Search for the cell housing the specified text and yield its (x, y) center coordinate. 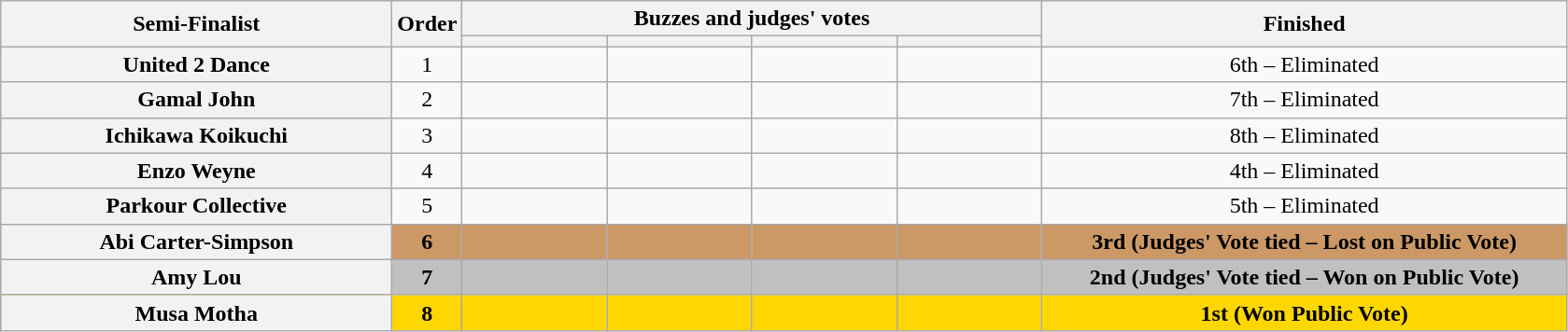
7th – Eliminated (1304, 100)
6th – Eliminated (1304, 64)
Finished (1304, 24)
4th – Eliminated (1304, 171)
5 (428, 206)
United 2 Dance (196, 64)
7 (428, 277)
Order (428, 24)
3rd (Judges' Vote tied – Lost on Public Vote) (1304, 242)
Parkour Collective (196, 206)
Ichikawa Koikuchi (196, 135)
2 (428, 100)
1 (428, 64)
Semi-Finalist (196, 24)
Buzzes and judges' votes (752, 19)
4 (428, 171)
Amy Lou (196, 277)
3 (428, 135)
5th – Eliminated (1304, 206)
Enzo Weyne (196, 171)
Abi Carter-Simpson (196, 242)
1st (Won Public Vote) (1304, 312)
Musa Motha (196, 312)
8th – Eliminated (1304, 135)
Gamal John (196, 100)
2nd (Judges' Vote tied – Won on Public Vote) (1304, 277)
6 (428, 242)
8 (428, 312)
